Scan for the cell matching the given text and deliver its (X, Y) coordinate at center. 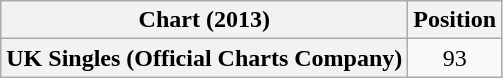
UK Singles (Official Charts Company) (204, 58)
Chart (2013) (204, 20)
Position (455, 20)
93 (455, 58)
